Identify which cell holds the provided text, then report its (X, Y) central coordinate. 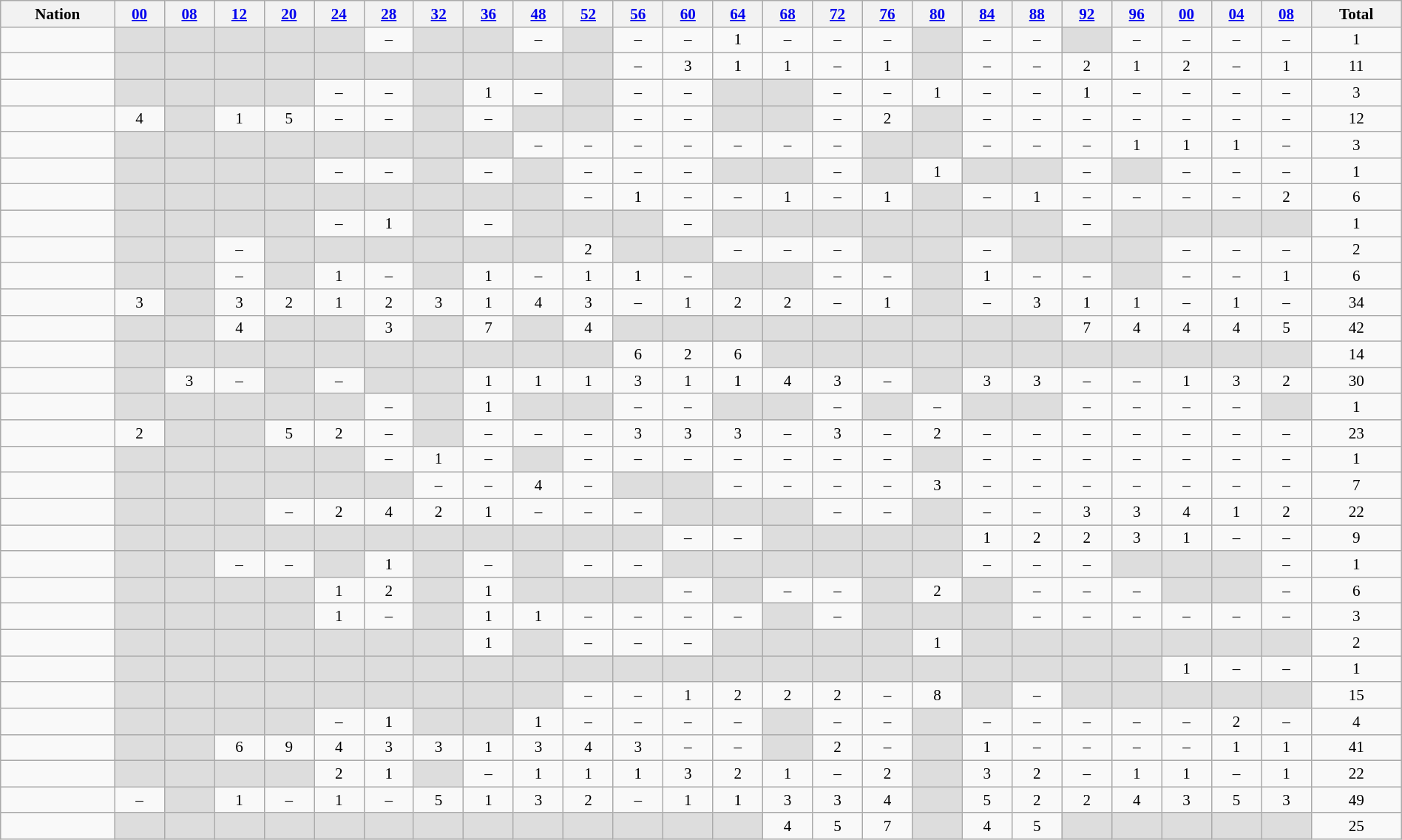
32 (438, 13)
20 (288, 13)
72 (837, 13)
04 (1236, 13)
23 (1356, 433)
30 (1356, 380)
Total (1356, 13)
15 (1356, 695)
36 (488, 13)
76 (887, 13)
48 (538, 13)
11 (1356, 67)
14 (1356, 355)
25 (1356, 825)
42 (1356, 328)
88 (1037, 13)
80 (938, 13)
64 (738, 13)
96 (1136, 13)
60 (688, 13)
84 (986, 13)
92 (1087, 13)
56 (637, 13)
8 (938, 695)
24 (339, 13)
28 (389, 13)
34 (1356, 302)
41 (1356, 747)
Nation (58, 13)
49 (1356, 800)
68 (787, 13)
52 (589, 13)
